Locate the cell with the specified text and output its [x, y] center coordinate. 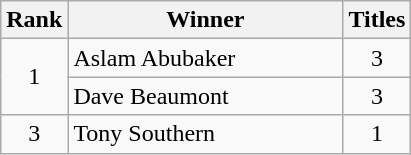
Rank [34, 20]
Winner [206, 20]
Aslam Abubaker [206, 58]
Dave Beaumont [206, 96]
Tony Southern [206, 134]
Titles [377, 20]
